Detect which cell encompasses the target text, then output its (x, y) center coordinate. 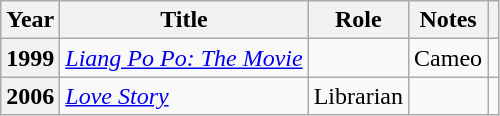
Love Story (184, 96)
1999 (30, 58)
Notes (448, 20)
Liang Po Po: The Movie (184, 58)
Librarian (358, 96)
Year (30, 20)
Cameo (448, 58)
Role (358, 20)
Title (184, 20)
2006 (30, 96)
